Pinpoint the cell where the given text exists, returning its [x, y] midpoint coordinate. 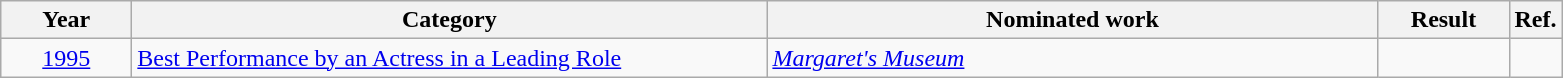
Best Performance by an Actress in a Leading Role [450, 58]
Year [66, 20]
Category [450, 20]
Margaret's Museum [1072, 58]
Result [1444, 20]
Nominated work [1072, 20]
Ref. [1536, 20]
1995 [66, 58]
